Scan for the cell matching the given text and deliver its [X, Y] coordinate at center. 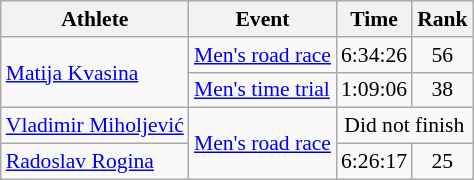
6:34:26 [374, 55]
1:09:06 [374, 90]
Vladimir Miholjević [95, 126]
Athlete [95, 19]
6:26:17 [374, 162]
Time [374, 19]
Event [262, 19]
25 [442, 162]
Did not finish [404, 126]
56 [442, 55]
38 [442, 90]
Rank [442, 19]
Matija Kvasina [95, 72]
Radoslav Rogina [95, 162]
Men's time trial [262, 90]
